Locate the cell with the specified text and output its (X, Y) center coordinate. 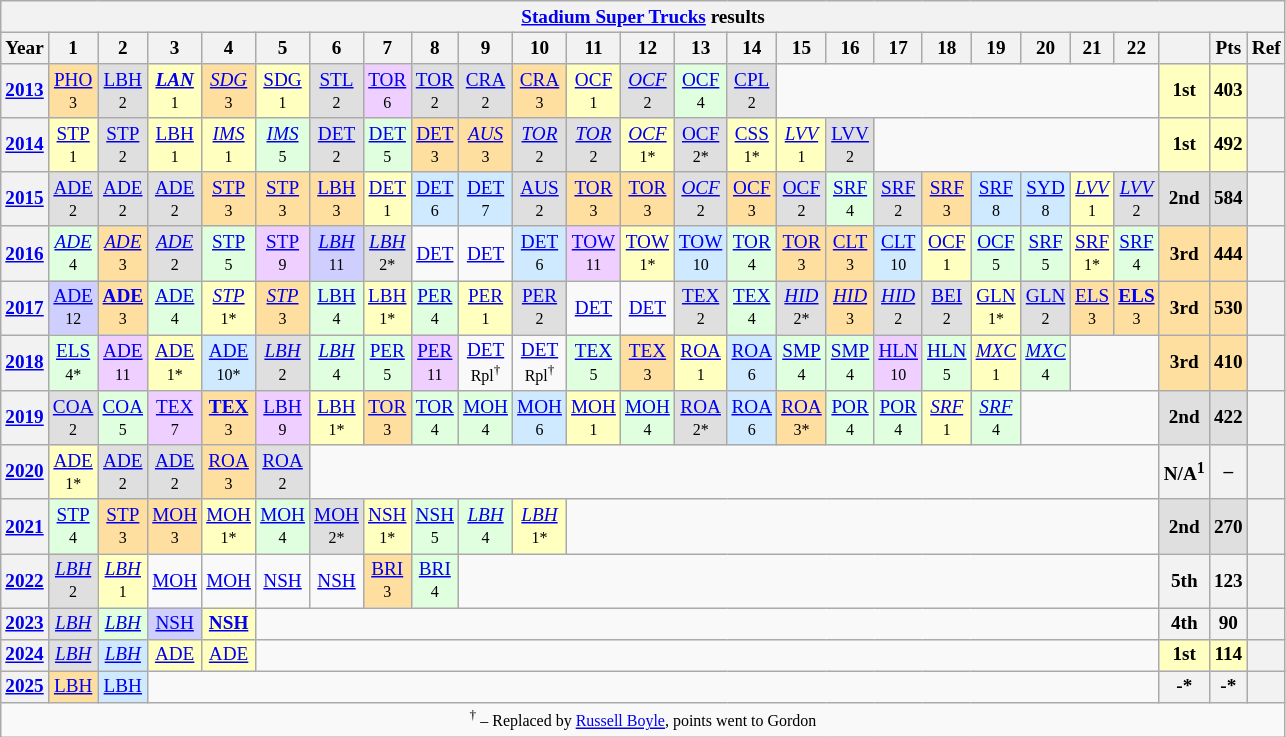
LBH9 (283, 418)
ADE11 (123, 363)
2017 (25, 307)
HLN5 (946, 363)
MXC1 (996, 363)
2023 (25, 624)
TOR6 (387, 91)
STP1* (229, 307)
20 (1046, 48)
Year (25, 48)
1 (73, 48)
STP1 (73, 145)
14 (752, 48)
MXC4 (1046, 363)
8 (435, 48)
SRF1 (946, 418)
444 (1228, 253)
Ref (1266, 48)
ADE10* (229, 363)
ROA3 (229, 472)
DET7 (486, 199)
530 (1228, 307)
22 (1136, 48)
2025 (25, 687)
492 (1228, 145)
2024 (25, 655)
123 (1228, 580)
HLN10 (898, 363)
410 (1228, 363)
TEX5 (593, 363)
BRI4 (435, 580)
BRI3 (387, 580)
CLT3 (850, 253)
ROA2* (700, 418)
SRF1* (1092, 253)
† – Replaced by Russell Boyle, points went to Gordon (643, 719)
COA5 (123, 418)
COA2 (73, 418)
SRF2 (898, 199)
2020 (25, 472)
HID2* (802, 307)
2018 (25, 363)
4th (1184, 624)
3 (175, 48)
CPL2 (752, 91)
2016 (25, 253)
AUS3 (486, 145)
SRF8 (996, 199)
2 (123, 48)
CRA3 (540, 91)
Stadium Super Trucks results (643, 17)
LBH11 (337, 253)
OCF3 (752, 199)
SDG1 (283, 91)
PHO3 (73, 91)
17 (898, 48)
2015 (25, 199)
DET2 (337, 145)
4 (229, 48)
2021 (25, 526)
ROA2 (283, 472)
7 (387, 48)
MOH6 (540, 418)
STP9 (283, 253)
LAN1 (175, 91)
TOW10 (700, 253)
– (1228, 472)
STP5 (229, 253)
MOH3 (175, 526)
2013 (25, 91)
BEI2 (946, 307)
GLN1* (996, 307)
DET1 (387, 199)
N/A1 (1184, 472)
NSH1* (387, 526)
MOH1 (593, 418)
2014 (25, 145)
CSS1* (752, 145)
ELS4* (73, 363)
6 (337, 48)
GLN2 (1046, 307)
403 (1228, 91)
OCF2* (700, 145)
SRF5 (1046, 253)
90 (1228, 624)
TEX7 (175, 418)
STL2 (337, 91)
SDG3 (229, 91)
12 (647, 48)
18 (946, 48)
NSH5 (435, 526)
5 (283, 48)
2019 (25, 418)
MOH2* (337, 526)
SYD8 (1046, 199)
IMS1 (229, 145)
CRA2 (486, 91)
PER5 (387, 363)
16 (850, 48)
PER2 (540, 307)
HID2 (898, 307)
TOW1* (647, 253)
5th (1184, 580)
HID3 (850, 307)
DET3 (435, 145)
13 (700, 48)
OCF1* (647, 145)
19 (996, 48)
114 (1228, 655)
ROA3* (802, 418)
PER4 (435, 307)
IMS5 (283, 145)
11 (593, 48)
OCF5 (996, 253)
9 (486, 48)
MOH1* (229, 526)
2022 (25, 580)
Pts (1228, 48)
ADE12 (73, 307)
422 (1228, 418)
TOW11 (593, 253)
21 (1092, 48)
15 (802, 48)
SRF3 (946, 199)
270 (1228, 526)
AUS2 (540, 199)
STP4 (73, 526)
PER11 (435, 363)
DET5 (387, 145)
CLT10 (898, 253)
PER1 (486, 307)
584 (1228, 199)
LBH3 (337, 199)
10 (540, 48)
OCF4 (700, 91)
STP2 (123, 145)
ROA1 (700, 363)
TEX4 (752, 307)
LBH2* (387, 253)
TEX2 (700, 307)
